From the cell containing the given text, extract its center point as (x, y) coordinate. 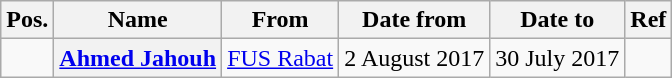
Date to (558, 20)
Date from (414, 20)
2 August 2017 (414, 58)
FUS Rabat (280, 58)
Name (138, 20)
Ahmed Jahouh (138, 58)
30 July 2017 (558, 58)
Ref (648, 20)
Pos. (28, 20)
From (280, 20)
